Identify which cell holds the provided text, then report its (X, Y) central coordinate. 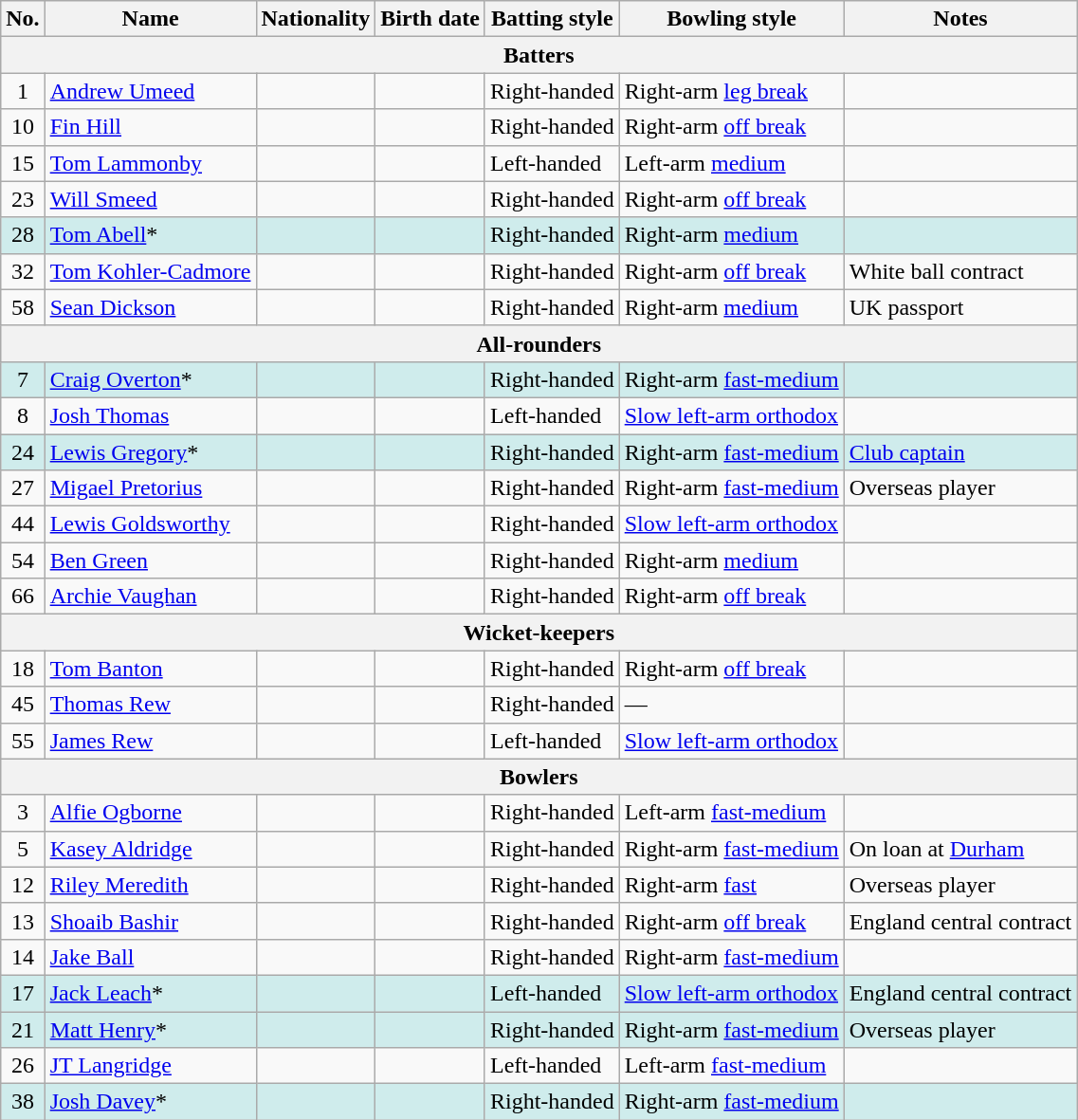
Josh Davey* (150, 1102)
24 (23, 452)
Left-arm medium (732, 163)
21 (23, 1029)
Tom Lammonby (150, 163)
32 (23, 271)
10 (23, 127)
Thomas Rew (150, 705)
Lewis Goldsworthy (150, 524)
Notes (960, 19)
Sean Dickson (150, 307)
7 (23, 379)
13 (23, 921)
Andrew Umeed (150, 91)
Matt Henry* (150, 1029)
3 (23, 813)
55 (23, 741)
8 (23, 415)
Josh Thomas (150, 415)
Fin Hill (150, 127)
Birth date (430, 19)
66 (23, 597)
Name (150, 19)
White ball contract (960, 271)
12 (23, 885)
14 (23, 957)
— (732, 705)
Migael Pretorius (150, 488)
Batters (539, 55)
54 (23, 560)
UK passport (960, 307)
James Rew (150, 741)
1 (23, 91)
On loan at Durham (960, 849)
Ben Green (150, 560)
38 (23, 1102)
Riley Meredith (150, 885)
Tom Abell* (150, 235)
Wicket-keepers (539, 633)
58 (23, 307)
18 (23, 669)
15 (23, 163)
Will Smeed (150, 199)
All-rounders (539, 343)
Right-arm fast (732, 885)
23 (23, 199)
27 (23, 488)
Bowling style (732, 19)
Tom Banton (150, 669)
Club captain (960, 452)
44 (23, 524)
5 (23, 849)
Archie Vaughan (150, 597)
Bowlers (539, 777)
28 (23, 235)
Lewis Gregory* (150, 452)
Jack Leach* (150, 993)
Craig Overton* (150, 379)
17 (23, 993)
Kasey Aldridge (150, 849)
No. (23, 19)
Alfie Ogborne (150, 813)
Tom Kohler-Cadmore (150, 271)
Batting style (552, 19)
JT Langridge (150, 1066)
26 (23, 1066)
Right-arm leg break (732, 91)
45 (23, 705)
Nationality (316, 19)
Jake Ball (150, 957)
Shoaib Bashir (150, 921)
